Capture the cell that displays the provided text and extract its (X, Y) central coordinate. 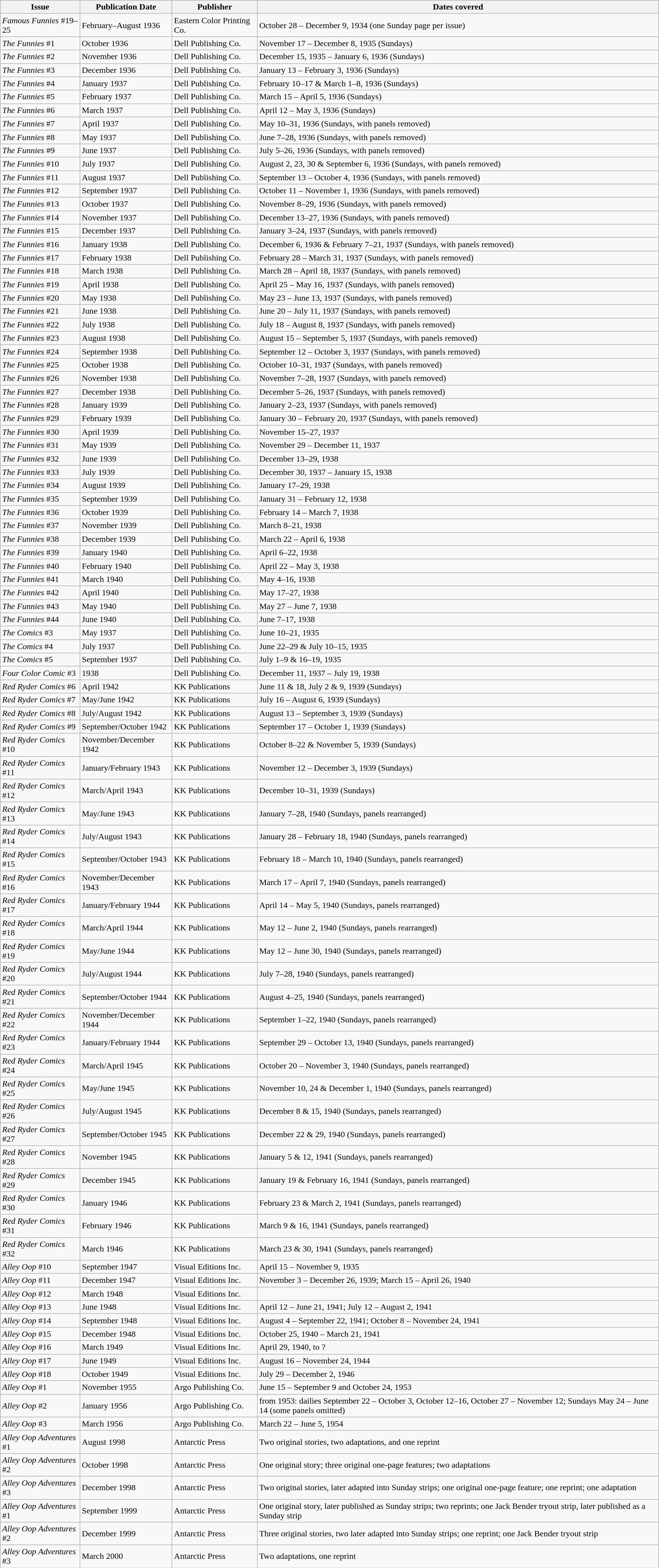
January 17–29, 1938 (458, 485)
January 1938 (126, 244)
Red Ryder Comics #30 (40, 1203)
September 1939 (126, 499)
March 1956 (126, 1424)
November 10, 24 & December 1, 1940 (Sundays, panels rearranged) (458, 1089)
December 30, 1937 – January 15, 1938 (458, 472)
October 10–31, 1937 (Sundays, with panels removed) (458, 365)
The Funnies #20 (40, 298)
The Funnies #25 (40, 365)
Red Ryder Comics #32 (40, 1248)
August 1938 (126, 338)
March 1949 (126, 1347)
Alley Oop #16 (40, 1347)
August 2, 23, 30 & September 6, 1936 (Sundays, with panels removed) (458, 164)
April 1939 (126, 432)
The Funnies #32 (40, 459)
November 1945 (126, 1157)
The Comics #4 (40, 646)
The Funnies #12 (40, 191)
Red Ryder Comics #7 (40, 700)
June 1939 (126, 459)
March 1940 (126, 579)
The Funnies #11 (40, 177)
July 18 – August 8, 1937 (Sundays, with panels removed) (458, 325)
Red Ryder Comics #8 (40, 713)
November 1939 (126, 526)
January 1940 (126, 552)
Red Ryder Comics #14 (40, 836)
August 1937 (126, 177)
The Funnies #4 (40, 83)
Dates covered (458, 7)
September/October 1943 (126, 859)
Four Color Comic #3 (40, 673)
The Funnies #6 (40, 110)
January 30 – February 20, 1937 (Sundays, with panels removed) (458, 419)
February 1940 (126, 566)
Issue (40, 7)
April 29, 1940, to ? (458, 1347)
June 11 & 18, July 2 & 9, 1939 (Sundays) (458, 686)
The Funnies #9 (40, 150)
Red Ryder Comics #11 (40, 767)
July 5–26, 1936 (Sundays, with panels removed) (458, 150)
Red Ryder Comics #21 (40, 997)
December 1998 (126, 1488)
May/June 1942 (126, 700)
The Funnies #39 (40, 552)
September 17 – October 1, 1939 (Sundays) (458, 727)
March 22 – April 6, 1938 (458, 539)
The Funnies #37 (40, 526)
Alley Oop #3 (40, 1424)
from 1953: dailies September 22 – October 3, October 12–16, October 27 – November 12; Sundays May 24 – June 14 (some panels omitted) (458, 1405)
Red Ryder Comics #6 (40, 686)
May 1939 (126, 445)
September/October 1945 (126, 1134)
Red Ryder Comics #17 (40, 905)
November 15–27, 1937 (458, 432)
The Funnies #7 (40, 124)
December 13–29, 1938 (458, 459)
June 22–29 & July 10–15, 1935 (458, 646)
July 1938 (126, 325)
September 1938 (126, 351)
The Funnies #38 (40, 539)
Red Ryder Comics #20 (40, 974)
March 17 – April 7, 1940 (Sundays, panels rearranged) (458, 882)
December 22 & 29, 1940 (Sundays, panels rearranged) (458, 1134)
The Funnies #31 (40, 445)
The Funnies #1 (40, 43)
June 7–28, 1936 (Sundays, with panels removed) (458, 137)
February 1938 (126, 258)
September 1947 (126, 1267)
March 23 & 30, 1941 (Sundays, panels rearranged) (458, 1248)
November 12 – December 3, 1939 (Sundays) (458, 767)
Publication Date (126, 7)
November 7–28, 1937 (Sundays, with panels removed) (458, 378)
May 17–27, 1938 (458, 592)
November 17 – December 8, 1935 (Sundays) (458, 43)
September 29 – October 13, 1940 (Sundays, panels rearranged) (458, 1043)
Three original stories, two later adapted into Sunday strips; one reprint; one Jack Bender tryout strip (458, 1533)
April 1937 (126, 124)
Famous Funnies #19–25 (40, 25)
March 28 – April 18, 1937 (Sundays, with panels removed) (458, 271)
The Funnies #24 (40, 351)
May 1940 (126, 606)
The Funnies #18 (40, 271)
November/December 1944 (126, 1020)
September 1999 (126, 1510)
The Funnies #27 (40, 392)
December 11, 1937 – July 19, 1938 (458, 673)
June 1948 (126, 1307)
December 1937 (126, 231)
January 28 – February 18, 1940 (Sundays, panels rearranged) (458, 836)
The Funnies #10 (40, 164)
January/February 1943 (126, 767)
November 1955 (126, 1387)
The Funnies #17 (40, 258)
May 23 – June 13, 1937 (Sundays, with panels removed) (458, 298)
December 6, 1936 & February 7–21, 1937 (Sundays, with panels removed) (458, 244)
December 8 & 15, 1940 (Sundays, panels rearranged) (458, 1111)
Red Ryder Comics #24 (40, 1065)
The Funnies #35 (40, 499)
Red Ryder Comics #16 (40, 882)
December 5–26, 1937 (Sundays, with panels removed) (458, 392)
Red Ryder Comics #29 (40, 1180)
November/December 1943 (126, 882)
May 4–16, 1938 (458, 579)
Red Ryder Comics #22 (40, 1020)
The Funnies #44 (40, 620)
June 1940 (126, 620)
January 31 – February 12, 1938 (458, 499)
Red Ryder Comics #27 (40, 1134)
Two original stories, two adaptations, and one reprint (458, 1442)
October 1937 (126, 204)
December 15, 1935 – January 6, 1936 (Sundays) (458, 57)
March 1946 (126, 1248)
October 1949 (126, 1374)
July 16 – August 6, 1939 (Sundays) (458, 700)
The Funnies #34 (40, 485)
April 22 – May 3, 1938 (458, 566)
January 13 – February 3, 1936 (Sundays) (458, 70)
November 3 – December 26, 1939; March 15 – April 26, 1940 (458, 1280)
July/August 1945 (126, 1111)
April 1942 (126, 686)
March 1937 (126, 110)
May/June 1945 (126, 1089)
June 15 – September 9 and October 24, 1953 (458, 1387)
August 15 – September 5, 1937 (Sundays, with panels removed) (458, 338)
June 1949 (126, 1361)
September/October 1944 (126, 997)
April 1938 (126, 284)
July 29 – December 2, 1946 (458, 1374)
December 1945 (126, 1180)
August 13 – September 3, 1939 (Sundays) (458, 713)
May 10–31, 1936 (Sundays, with panels removed) (458, 124)
June 7–17, 1938 (458, 620)
April 14 – May 5, 1940 (Sundays, panels rearranged) (458, 905)
March 2000 (126, 1557)
June 20 – July 11, 1937 (Sundays, with panels removed) (458, 311)
April 12 – June 21, 1941; July 12 – August 2, 1941 (458, 1307)
Alley Oop #11 (40, 1280)
The Funnies #33 (40, 472)
The Comics #5 (40, 660)
1938 (126, 673)
Red Ryder Comics #15 (40, 859)
August 1939 (126, 485)
The Funnies #30 (40, 432)
October 25, 1940 – March 21, 1941 (458, 1334)
August 4–25, 1940 (Sundays, panels rearranged) (458, 997)
The Funnies #23 (40, 338)
The Funnies #29 (40, 419)
November 8–29, 1936 (Sundays, with panels removed) (458, 204)
Alley Oop #15 (40, 1334)
Red Ryder Comics #9 (40, 727)
January 1937 (126, 83)
Red Ryder Comics #28 (40, 1157)
September 1948 (126, 1321)
Red Ryder Comics #31 (40, 1226)
April 1940 (126, 592)
March 1948 (126, 1294)
February 1946 (126, 1226)
April 25 – May 16, 1937 (Sundays, with panels removed) (458, 284)
January 1956 (126, 1405)
November 1938 (126, 378)
December 1938 (126, 392)
May/June 1943 (126, 813)
July/August 1944 (126, 974)
March 1938 (126, 271)
One original story, later published as Sunday strips; two reprints; one Jack Bender tryout strip, later published as a Sunday strip (458, 1510)
Red Ryder Comics #13 (40, 813)
July 1–9 & 16–19, 1935 (458, 660)
March/April 1945 (126, 1065)
March 9 & 16, 1941 (Sundays, panels rearranged) (458, 1226)
April 12 – May 3, 1936 (Sundays) (458, 110)
The Funnies #3 (40, 70)
June 1938 (126, 311)
Red Ryder Comics #18 (40, 928)
May 27 – June 7, 1938 (458, 606)
February 1937 (126, 97)
Red Ryder Comics #12 (40, 791)
May 12 – June 30, 1940 (Sundays, panels rearranged) (458, 951)
May 12 – June 2, 1940 (Sundays, panels rearranged) (458, 928)
January 7–28, 1940 (Sundays, panels rearranged) (458, 813)
The Funnies #8 (40, 137)
August 4 – September 22, 1941; October 8 – November 24, 1941 (458, 1321)
December 13–27, 1936 (Sundays, with panels removed) (458, 218)
August 16 – November 24, 1944 (458, 1361)
The Funnies #16 (40, 244)
Red Ryder Comics #26 (40, 1111)
Publisher (215, 7)
Alley Oop #12 (40, 1294)
August 1998 (126, 1442)
February–August 1936 (126, 25)
The Funnies #40 (40, 566)
The Funnies #19 (40, 284)
The Funnies #22 (40, 325)
February 10–17 & March 1–8, 1936 (Sundays) (458, 83)
November 29 – December 11, 1937 (458, 445)
The Funnies #21 (40, 311)
February 1939 (126, 419)
The Funnies #13 (40, 204)
Alley Oop #18 (40, 1374)
October 28 – December 9, 1934 (one Sunday page per issue) (458, 25)
July 7–28, 1940 (Sundays, panels rearranged) (458, 974)
December 10–31, 1939 (Sundays) (458, 791)
The Comics #3 (40, 633)
November 1937 (126, 218)
February 14 – March 7, 1938 (458, 512)
February 28 – March 31, 1937 (Sundays, with panels removed) (458, 258)
Red Ryder Comics #19 (40, 951)
December 1947 (126, 1280)
October 1998 (126, 1464)
Red Ryder Comics #23 (40, 1043)
Two adaptations, one reprint (458, 1557)
November 1936 (126, 57)
Red Ryder Comics #10 (40, 745)
December 1936 (126, 70)
The Funnies #14 (40, 218)
Eastern Color Printing Co. (215, 25)
March 8–21, 1938 (458, 526)
October 8–22 & November 5, 1939 (Sundays) (458, 745)
One original story; three original one-page features; two adaptations (458, 1464)
July/August 1942 (126, 713)
February 18 – March 10, 1940 (Sundays, panels rearranged) (458, 859)
The Funnies #15 (40, 231)
Alley Oop #13 (40, 1307)
July 1939 (126, 472)
October 1939 (126, 512)
May/June 1944 (126, 951)
The Funnies #5 (40, 97)
January 1939 (126, 405)
October 11 – November 1, 1936 (Sundays, with panels removed) (458, 191)
The Funnies #42 (40, 592)
The Funnies #28 (40, 405)
January 5 & 12, 1941 (Sundays, panels rearranged) (458, 1157)
October 20 – November 3, 1940 (Sundays, panels rearranged) (458, 1065)
The Funnies #36 (40, 512)
February 23 & March 2, 1941 (Sundays, panels rearranged) (458, 1203)
April 15 – November 9, 1935 (458, 1267)
Alley Oop #14 (40, 1321)
Alley Oop #2 (40, 1405)
January 1946 (126, 1203)
October 1938 (126, 365)
Alley Oop #17 (40, 1361)
March 15 – April 5, 1936 (Sundays) (458, 97)
September 12 – October 3, 1937 (Sundays, with panels removed) (458, 351)
May 1938 (126, 298)
October 1936 (126, 43)
Alley Oop #1 (40, 1387)
July/August 1943 (126, 836)
Red Ryder Comics #25 (40, 1089)
December 1948 (126, 1334)
March 22 – June 5, 1954 (458, 1424)
The Funnies #41 (40, 579)
December 1999 (126, 1533)
March/April 1944 (126, 928)
June 1937 (126, 150)
June 10–21, 1935 (458, 633)
November/December 1942 (126, 745)
September 1–22, 1940 (Sundays, panels rearranged) (458, 1020)
Alley Oop #10 (40, 1267)
January 3–24, 1937 (Sundays, with panels removed) (458, 231)
The Funnies #26 (40, 378)
March/April 1943 (126, 791)
April 6–22, 1938 (458, 552)
The Funnies #43 (40, 606)
Two original stories, later adapted into Sunday strips; one original one-page feature; one reprint; one adaptation (458, 1488)
The Funnies #2 (40, 57)
December 1939 (126, 539)
September/October 1942 (126, 727)
September 13 – October 4, 1936 (Sundays, with panels removed) (458, 177)
January 19 & February 16, 1941 (Sundays, panels rearranged) (458, 1180)
January 2–23, 1937 (Sundays, with panels removed) (458, 405)
